Capture the cell that displays the provided text and extract its [X, Y] central coordinate. 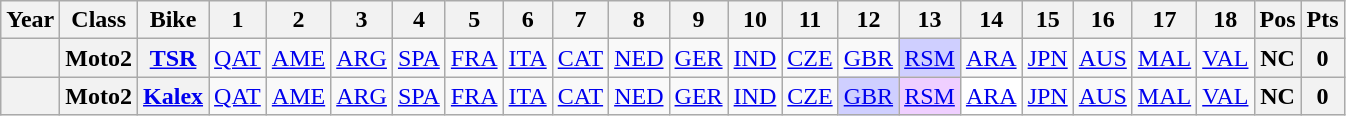
10 [755, 20]
TSR [174, 58]
11 [810, 20]
12 [868, 20]
15 [1048, 20]
6 [528, 20]
9 [698, 20]
3 [362, 20]
4 [418, 20]
Pos [1278, 20]
8 [639, 20]
18 [1226, 20]
2 [298, 20]
Class [99, 20]
Pts [1322, 20]
5 [474, 20]
Bike [174, 20]
Kalex [174, 96]
Year [30, 20]
17 [1164, 20]
14 [991, 20]
1 [238, 20]
16 [1102, 20]
13 [930, 20]
7 [580, 20]
